Determine the [x, y] coordinate at the center of the cell enclosing the given text.  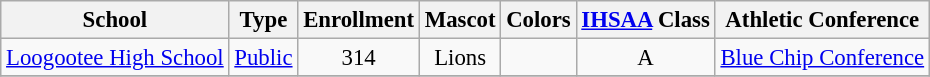
Type [264, 20]
Mascot [460, 20]
Enrollment [359, 20]
314 [359, 58]
Lions [460, 58]
A [646, 58]
IHSAA Class [646, 20]
Athletic Conference [822, 20]
Loogootee High School [115, 58]
Colors [538, 20]
School [115, 20]
Public [264, 58]
Blue Chip Conference [822, 58]
